Pinpoint the cell where the given text exists, returning its (x, y) midpoint coordinate. 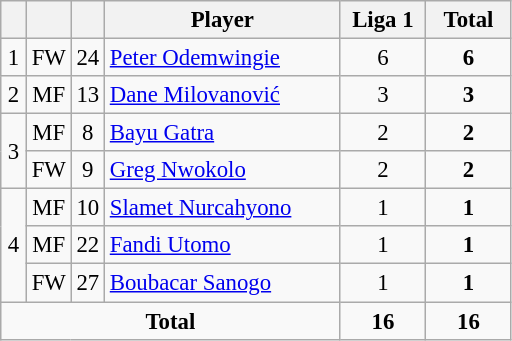
Liga 1 (383, 20)
8 (88, 133)
Peter Odemwingie (222, 58)
Dane Milovanović (222, 95)
4 (14, 246)
9 (88, 170)
Player (222, 20)
13 (88, 95)
Bayu Gatra (222, 133)
Fandi Utomo (222, 245)
Greg Nwokolo (222, 170)
Slamet Nurcahyono (222, 208)
10 (88, 208)
22 (88, 245)
Boubacar Sanogo (222, 283)
24 (88, 58)
27 (88, 283)
